Return [x, y] of the center of cell containing provided text 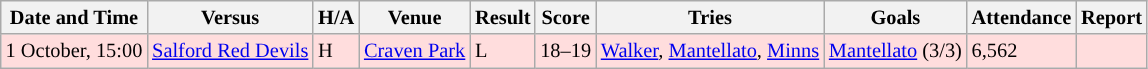
Goals [896, 17]
Attendance [1022, 17]
18–19 [566, 51]
H [336, 51]
6,562 [1022, 51]
Score [566, 17]
Date and Time [74, 17]
Salford Red Devils [230, 51]
L [502, 51]
Tries [710, 17]
Craven Park [414, 51]
Walker, Mantellato, Minns [710, 51]
Versus [230, 17]
H/A [336, 17]
Mantellato (3/3) [896, 51]
1 October, 15:00 [74, 51]
Venue [414, 17]
Report [1112, 17]
Result [502, 17]
